Return the (X, Y) coordinate for the center point of the cell that contains the specified text.  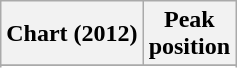
Peak position (189, 34)
Chart (2012) (72, 34)
